Locate the cell with the specified text and output its [X, Y] center coordinate. 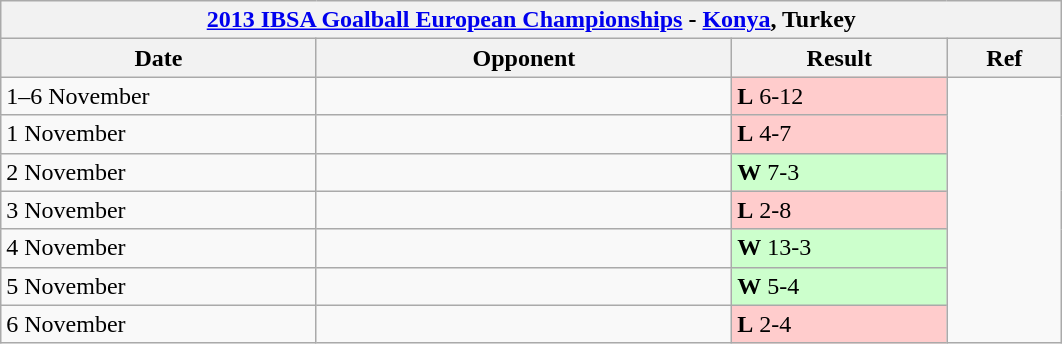
L 4-7 [840, 134]
2 November [158, 172]
4 November [158, 248]
2013 IBSA Goalball European Championships - Konya, Turkey [532, 20]
3 November [158, 210]
Ref [1004, 58]
Result [840, 58]
W 5-4 [840, 286]
W 13-3 [840, 248]
Opponent [524, 58]
1–6 November [158, 96]
L 2-8 [840, 210]
5 November [158, 286]
Date [158, 58]
L 6-12 [840, 96]
1 November [158, 134]
6 November [158, 324]
L 2-4 [840, 324]
W 7-3 [840, 172]
